Provide the [x, y] coordinate of the cell's center where the given text is located.  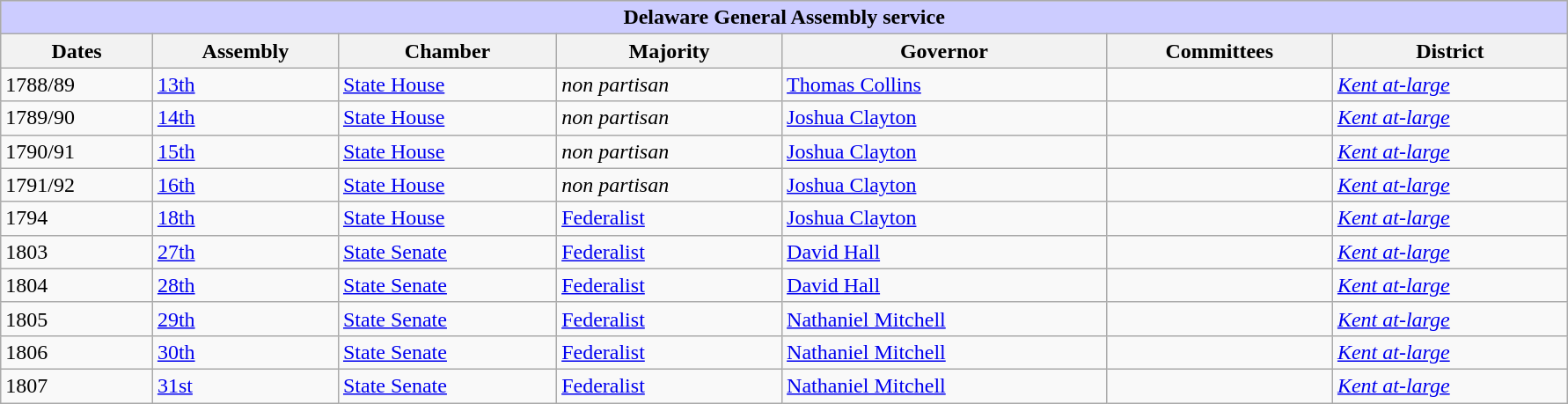
1807 [77, 386]
District [1450, 51]
1788/89 [77, 84]
1803 [77, 252]
1790/91 [77, 151]
28th [245, 285]
Assembly [245, 51]
16th [245, 185]
29th [245, 319]
Thomas Collins [945, 84]
15th [245, 151]
31st [245, 386]
Dates [77, 51]
Chamber [447, 51]
1804 [77, 285]
Governor [945, 51]
1791/92 [77, 185]
1805 [77, 319]
27th [245, 252]
30th [245, 352]
Majority [670, 51]
Committees [1220, 51]
1789/90 [77, 118]
1806 [77, 352]
14th [245, 118]
18th [245, 218]
Delaware General Assembly service [785, 18]
1794 [77, 218]
13th [245, 84]
